Output the [x, y] coordinate of the center of the cell containing the given text.  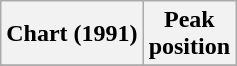
Peakposition [189, 34]
Chart (1991) [72, 34]
